Extract the (X, Y) coordinate from the center of the cell holding the provided text.  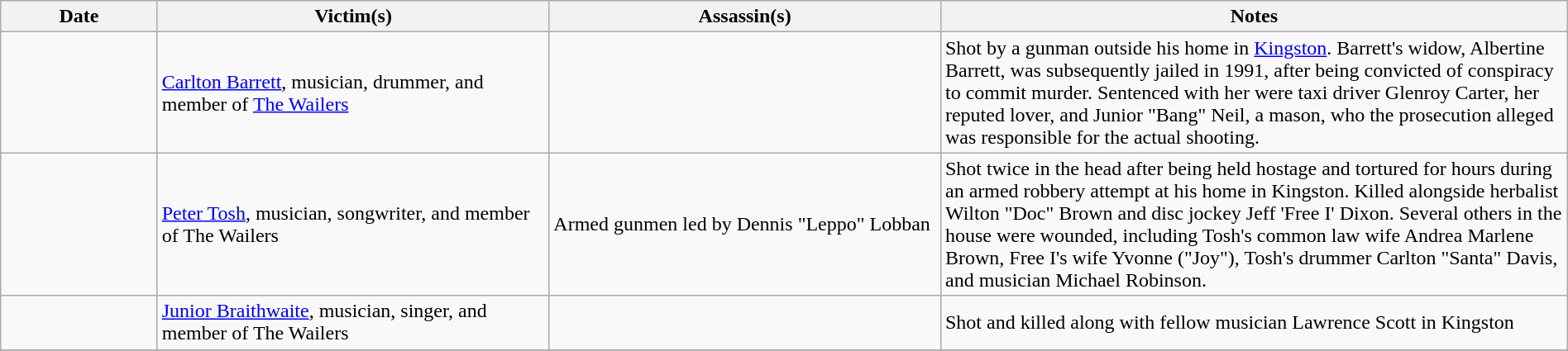
Carlton Barrett, musician, drummer, and member of The Wailers (353, 92)
Armed gunmen led by Dennis "Leppo" Lobban (745, 225)
Junior Braithwaite, musician, singer, and member of The Wailers (353, 322)
Date (79, 17)
Peter Tosh, musician, songwriter, and member of The Wailers (353, 225)
Victim(s) (353, 17)
Shot and killed along with fellow musician Lawrence Scott in Kingston (1254, 322)
Notes (1254, 17)
Assassin(s) (745, 17)
